From the cell containing the given text, extract its center point as (x, y) coordinate. 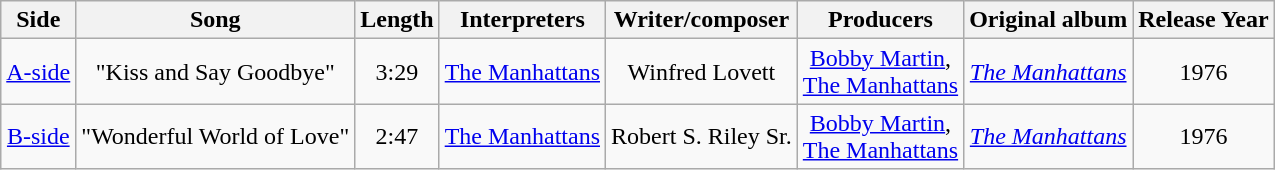
"Kiss and Say Goodbye" (216, 72)
Producers (880, 20)
2:47 (397, 136)
Release Year (1204, 20)
Winfred Lovett (702, 72)
Side (38, 20)
Length (397, 20)
Writer/composer (702, 20)
Robert S. Riley Sr. (702, 136)
Song (216, 20)
3:29 (397, 72)
A-side (38, 72)
B-side (38, 136)
"Wonderful World of Love" (216, 136)
Interpreters (522, 20)
Original album (1048, 20)
